Return (X, Y) of the center of cell containing provided text 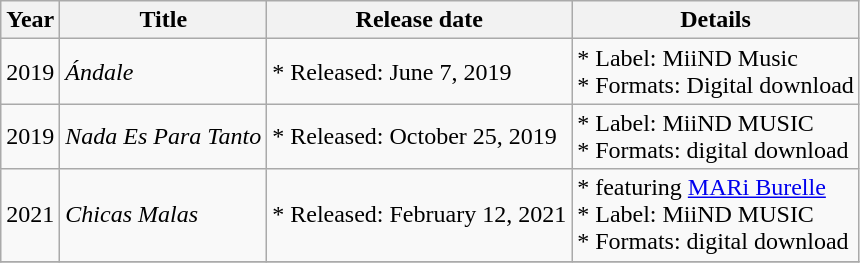
Release date (420, 20)
* Released: February 12, 2021 (420, 215)
* Released: October 25, 2019 (420, 136)
* Label: MiiND MUSIC * Formats: digital download (716, 136)
2021 (30, 215)
Title (164, 20)
Ándale (164, 72)
Nada Es Para Tanto (164, 136)
Year (30, 20)
* featuring MARi Burelle * Label: MiiND MUSIC * Formats: digital download (716, 215)
* Label: MiiND Music * Formats: Digital download (716, 72)
Chicas Malas (164, 215)
Details (716, 20)
* Released: June 7, 2019 (420, 72)
